Pinpoint the cell where the given text exists, returning its (x, y) midpoint coordinate. 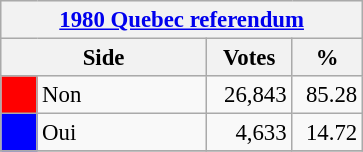
14.72 (328, 133)
4,633 (249, 133)
Oui (122, 133)
Side (104, 58)
1980 Quebec referendum (182, 20)
% (328, 58)
Votes (249, 58)
26,843 (249, 95)
Non (122, 95)
85.28 (328, 95)
